Determine the (x, y) coordinate at the center of the cell enclosing the given text.  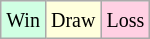
Win (24, 20)
Loss (126, 20)
Draw (72, 20)
